Return (x, y) of the center of cell containing provided text 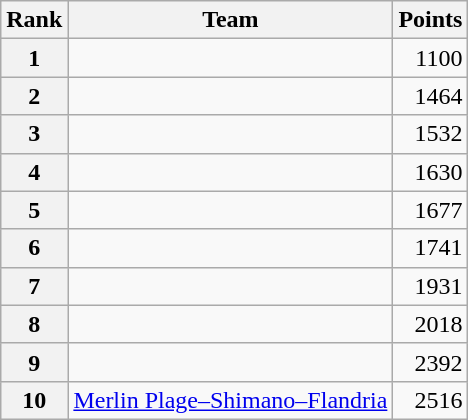
2018 (430, 324)
1741 (430, 248)
10 (34, 400)
2516 (430, 400)
Merlin Plage–Shimano–Flandria (230, 400)
4 (34, 172)
3 (34, 134)
9 (34, 362)
8 (34, 324)
1677 (430, 210)
Points (430, 20)
1630 (430, 172)
6 (34, 248)
2392 (430, 362)
1532 (430, 134)
7 (34, 286)
Rank (34, 20)
1464 (430, 96)
1100 (430, 58)
1 (34, 58)
1931 (430, 286)
5 (34, 210)
2 (34, 96)
Team (230, 20)
